Return (X, Y) of the center of cell containing provided text 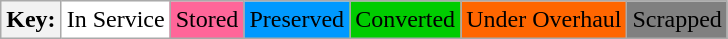
Converted (406, 20)
Under Overhaul (544, 20)
In Service (116, 20)
Scrapped (677, 20)
Key: (31, 20)
Stored (207, 20)
Preserved (297, 20)
